Find where the given text appears and provide that cell's center as (X, Y) coordinate. 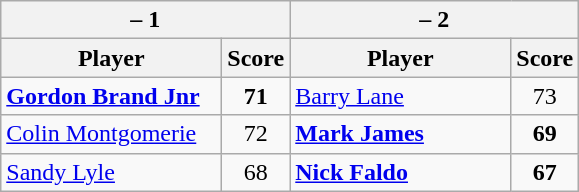
– 1 (146, 20)
Mark James (400, 134)
– 2 (434, 20)
72 (256, 134)
Gordon Brand Jnr (112, 96)
Colin Montgomerie (112, 134)
Nick Faldo (400, 172)
69 (545, 134)
Barry Lane (400, 96)
Sandy Lyle (112, 172)
71 (256, 96)
67 (545, 172)
73 (545, 96)
68 (256, 172)
